For the text-containing cell, return its midpoint in [X, Y] coordinate format. 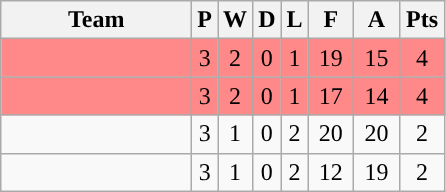
D [267, 20]
L [294, 20]
15 [377, 58]
F [331, 20]
14 [377, 96]
A [377, 20]
12 [331, 172]
Team [96, 20]
Pts [422, 20]
W [236, 20]
P [205, 20]
17 [331, 96]
